Capture the cell that displays the provided text and extract its (x, y) central coordinate. 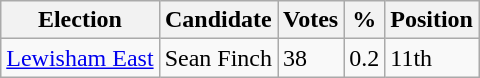
Position (432, 20)
Election (80, 20)
Lewisham East (80, 58)
Sean Finch (218, 58)
% (364, 20)
11th (432, 58)
Votes (311, 20)
38 (311, 58)
Candidate (218, 20)
0.2 (364, 58)
